Find where the given text appears and provide that cell's center as [x, y] coordinate. 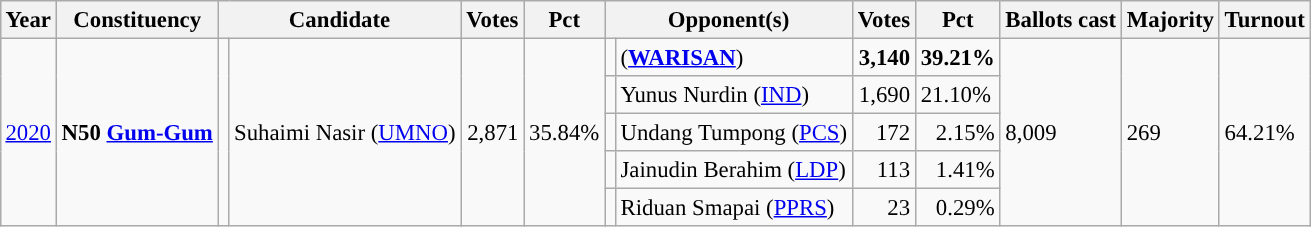
N50 Gum-Gum [137, 132]
Ballots cast [1060, 20]
Year [28, 20]
Undang Tumpong (PCS) [734, 133]
3,140 [884, 57]
Riduan Smapai (PPRS) [734, 208]
Opponent(s) [729, 20]
23 [884, 208]
2,871 [492, 132]
Turnout [1264, 20]
Suhaimi Nasir (UMNO) [345, 132]
39.21% [958, 57]
269 [1170, 132]
113 [884, 170]
1.41% [958, 170]
Majority [1170, 20]
Jainudin Berahim (LDP) [734, 170]
2020 [28, 132]
2.15% [958, 133]
172 [884, 133]
(WARISAN) [734, 57]
Constituency [137, 20]
Yunus Nurdin (IND) [734, 95]
8,009 [1060, 132]
21.10% [958, 95]
Candidate [340, 20]
1,690 [884, 95]
64.21% [1264, 132]
35.84% [564, 132]
0.29% [958, 208]
